Return [X, Y] of the center of cell containing provided text 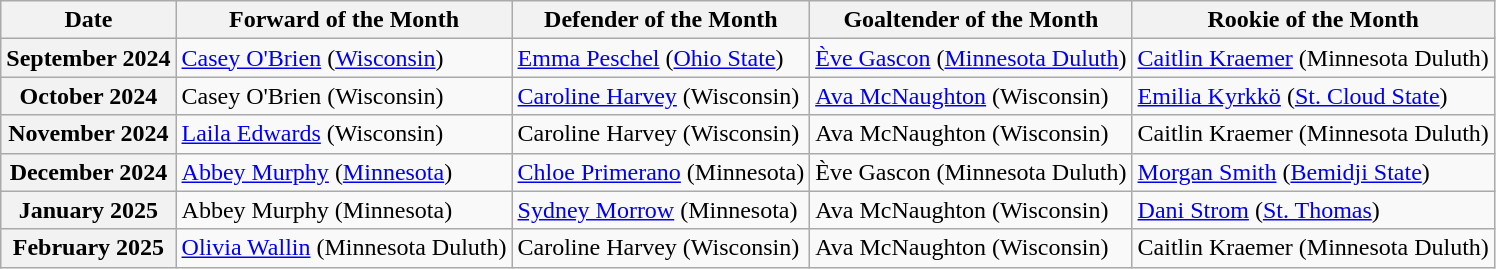
November 2024 [88, 134]
February 2025 [88, 248]
Rookie of the Month [1313, 20]
Sydney Morrow (Minnesota) [661, 210]
Emilia Kyrkkö (St. Cloud State) [1313, 96]
Forward of the Month [344, 20]
December 2024 [88, 172]
Morgan Smith (Bemidji State) [1313, 172]
Defender of the Month [661, 20]
Emma Peschel (Ohio State) [661, 58]
Dani Strom (St. Thomas) [1313, 210]
September 2024 [88, 58]
Goaltender of the Month [971, 20]
Date [88, 20]
January 2025 [88, 210]
Laila Edwards (Wisconsin) [344, 134]
Olivia Wallin (Minnesota Duluth) [344, 248]
October 2024 [88, 96]
Chloe Primerano (Minnesota) [661, 172]
